Find where the given text appears and provide that cell's center as (X, Y) coordinate. 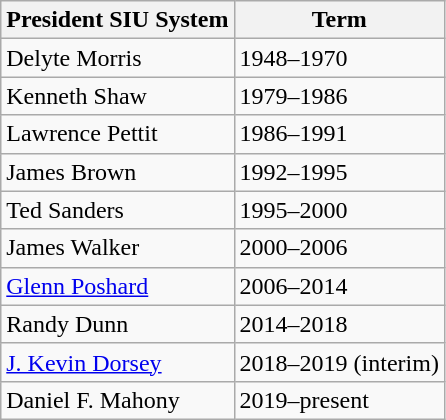
1979–1986 (339, 96)
Daniel F. Mahony (118, 400)
1992–1995 (339, 172)
Kenneth Shaw (118, 96)
Ted Sanders (118, 210)
2019–present (339, 400)
2018–2019 (interim) (339, 362)
Glenn Poshard (118, 286)
President SIU System (118, 20)
1986–1991 (339, 134)
1948–1970 (339, 58)
James Walker (118, 248)
2014–2018 (339, 324)
Delyte Morris (118, 58)
J. Kevin Dorsey (118, 362)
1995–2000 (339, 210)
Lawrence Pettit (118, 134)
2006–2014 (339, 286)
Randy Dunn (118, 324)
James Brown (118, 172)
2000–2006 (339, 248)
Term (339, 20)
